Search for the cell housing the specified text and yield its [x, y] center coordinate. 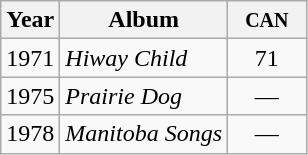
Hiway Child [144, 58]
1971 [30, 58]
Prairie Dog [144, 96]
Year [30, 20]
1975 [30, 96]
Manitoba Songs [144, 134]
Album [144, 20]
71 [268, 58]
1978 [30, 134]
CAN [268, 20]
